Provide the (x, y) coordinate of the cell's center where the given text is located.  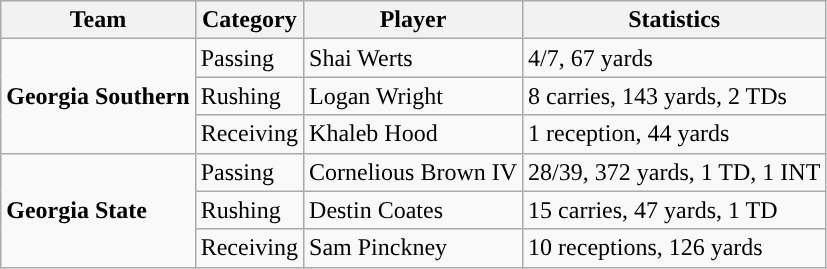
Category (249, 20)
4/7, 67 yards (674, 58)
Georgia State (98, 210)
Team (98, 20)
Destin Coates (414, 210)
Shai Werts (414, 58)
8 carries, 143 yards, 2 TDs (674, 96)
Khaleb Hood (414, 134)
1 reception, 44 yards (674, 134)
Logan Wright (414, 96)
15 carries, 47 yards, 1 TD (674, 210)
28/39, 372 yards, 1 TD, 1 INT (674, 172)
Sam Pinckney (414, 248)
Statistics (674, 20)
Cornelious Brown IV (414, 172)
Georgia Southern (98, 96)
Player (414, 20)
10 receptions, 126 yards (674, 248)
